Locate the cell with the specified text and output its (x, y) center coordinate. 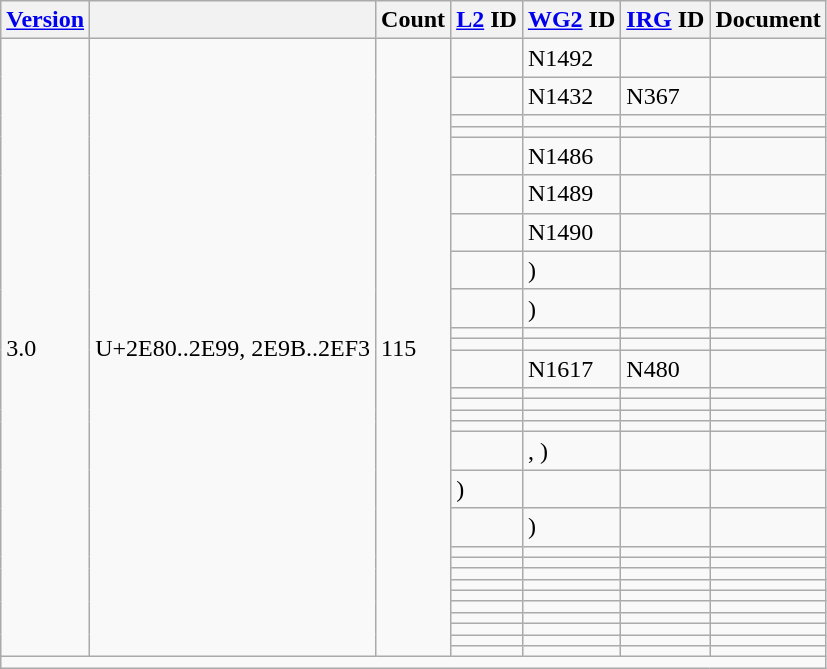
N1432 (571, 96)
Count (414, 20)
N1492 (571, 58)
N1489 (571, 194)
3.0 (46, 348)
N1486 (571, 156)
N1617 (571, 369)
U+2E80..2E99, 2E9B..2EF3 (233, 348)
L2 ID (487, 20)
N1490 (571, 232)
N367 (666, 96)
115 (414, 348)
Document (768, 20)
, ) (571, 451)
Version (46, 20)
N480 (666, 369)
IRG ID (666, 20)
WG2 ID (571, 20)
